Extract the (x, y) coordinate from the center of the cell holding the provided text.  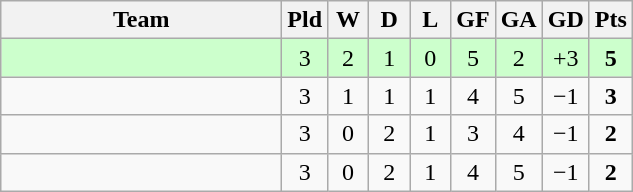
GD (566, 20)
Pts (610, 20)
Pld (305, 20)
W (348, 20)
+3 (566, 58)
GA (518, 20)
GF (473, 20)
Team (142, 20)
L (430, 20)
D (390, 20)
